For the text-containing cell, return its midpoint in [X, Y] coordinate format. 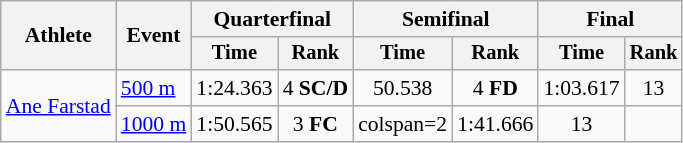
1000 m [154, 124]
colspan=2 [402, 124]
1:50.565 [234, 124]
1:03.617 [581, 88]
Quarterfinal [272, 19]
4 FD [495, 88]
50.538 [402, 88]
Semifinal [446, 19]
Final [610, 19]
500 m [154, 88]
Event [154, 36]
4 SC/D [316, 88]
1:24.363 [234, 88]
Ane Farstad [58, 106]
1:41.666 [495, 124]
3 FC [316, 124]
Athlete [58, 36]
